Pinpoint the cell where the given text exists, returning its (x, y) midpoint coordinate. 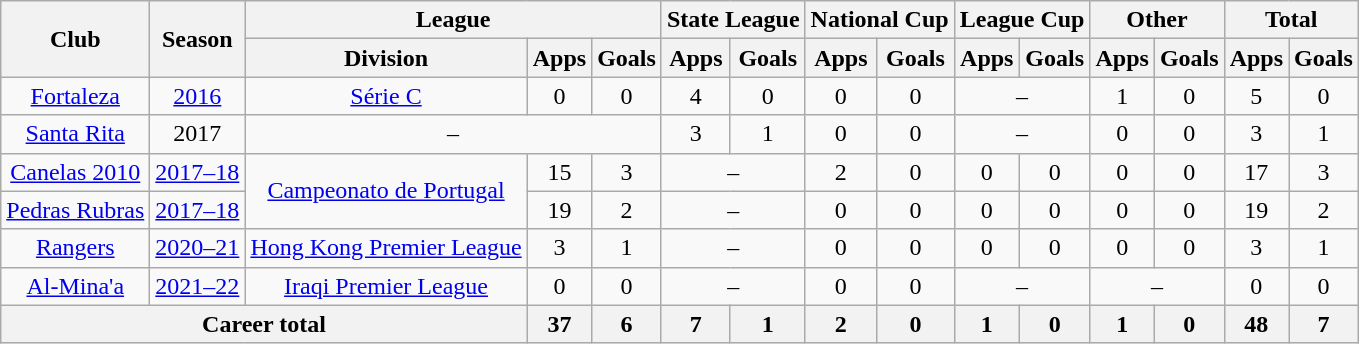
2016 (198, 96)
Career total (264, 324)
Total (1291, 20)
48 (1256, 324)
Rangers (76, 248)
Pedras Rubras (76, 210)
Canelas 2010 (76, 172)
Season (198, 39)
17 (1256, 172)
5 (1256, 96)
6 (627, 324)
Santa Rita (76, 134)
37 (559, 324)
Al-Mina'a (76, 286)
League (454, 20)
Série C (386, 96)
League Cup (1022, 20)
2017 (198, 134)
2020–21 (198, 248)
Hong Kong Premier League (386, 248)
2021–22 (198, 286)
Club (76, 39)
4 (696, 96)
Iraqi Premier League (386, 286)
15 (559, 172)
Fortaleza (76, 96)
Division (386, 58)
Campeonato de Portugal (386, 191)
State League (733, 20)
National Cup (880, 20)
Other (1157, 20)
